Find where the given text appears and provide that cell's center as (X, Y) coordinate. 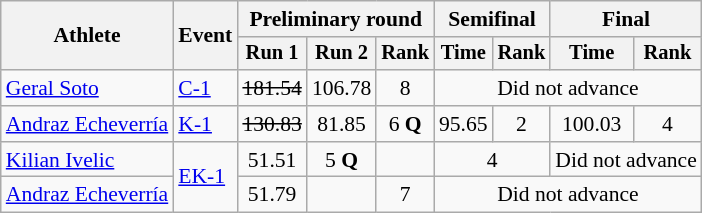
7 (405, 195)
6 Q (405, 124)
Geral Soto (88, 88)
Athlete (88, 36)
51.79 (272, 195)
EK-1 (205, 178)
95.65 (464, 124)
81.85 (342, 124)
51.51 (272, 160)
5 Q (342, 160)
Run 2 (342, 54)
Run 1 (272, 54)
Event (205, 36)
2 (522, 124)
100.03 (592, 124)
Semifinal (492, 19)
130.83 (272, 124)
K-1 (205, 124)
181.54 (272, 88)
106.78 (342, 88)
Preliminary round (336, 19)
8 (405, 88)
Final (626, 19)
C-1 (205, 88)
Kilian Ivelic (88, 160)
